Search for the cell housing the specified text and yield its (x, y) center coordinate. 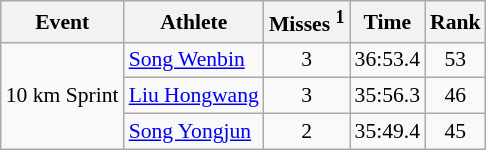
36:53.4 (388, 60)
45 (456, 132)
46 (456, 96)
10 km Sprint (62, 96)
Time (388, 22)
2 (307, 132)
Song Yongjun (194, 132)
Song Wenbin (194, 60)
53 (456, 60)
Athlete (194, 22)
Rank (456, 22)
Misses 1 (307, 22)
Liu Hongwang (194, 96)
Event (62, 22)
35:56.3 (388, 96)
35:49.4 (388, 132)
